Provide the (x, y) coordinate of the cell's center where the given text is located.  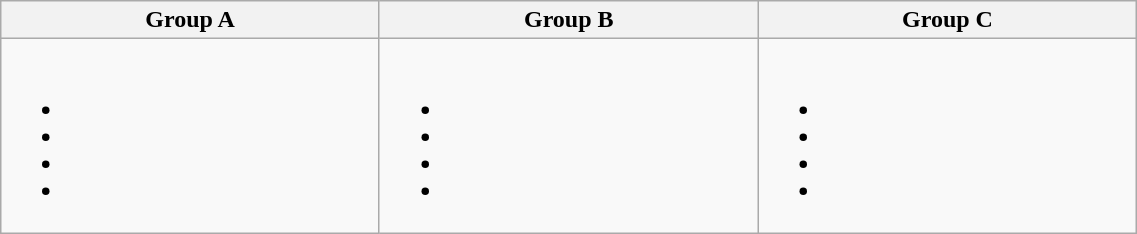
Group A (190, 20)
Group B (568, 20)
Group C (948, 20)
